Detect which cell encompasses the target text, then output its (X, Y) center coordinate. 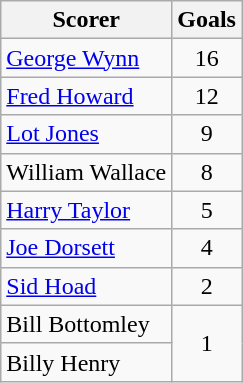
5 (207, 210)
2 (207, 286)
4 (207, 248)
William Wallace (86, 172)
Sid Hoad (86, 286)
1 (207, 343)
8 (207, 172)
George Wynn (86, 58)
Fred Howard (86, 96)
Bill Bottomley (86, 324)
16 (207, 58)
Joe Dorsett (86, 248)
Goals (207, 20)
Scorer (86, 20)
12 (207, 96)
Billy Henry (86, 362)
9 (207, 134)
Harry Taylor (86, 210)
Lot Jones (86, 134)
